Return the (x, y) coordinate for the center point of the cell that contains the specified text.  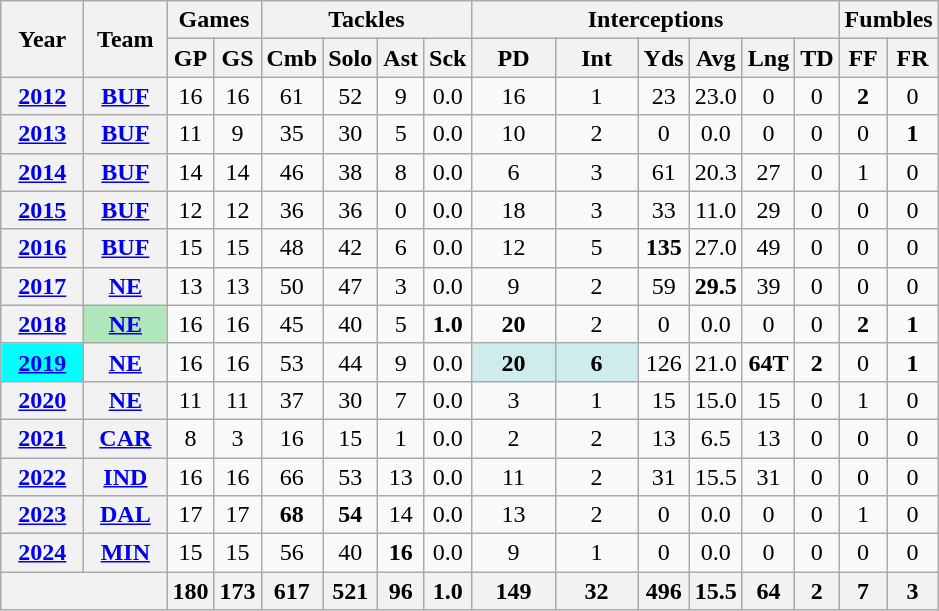
2020 (42, 400)
FR (912, 58)
2021 (42, 438)
521 (350, 591)
23.0 (716, 96)
64 (768, 591)
2023 (42, 515)
Int (596, 58)
49 (768, 248)
11.0 (716, 210)
Tackles (366, 20)
2024 (42, 553)
59 (664, 286)
617 (292, 591)
21.0 (716, 362)
29 (768, 210)
56 (292, 553)
Year (42, 39)
68 (292, 515)
2012 (42, 96)
2013 (42, 134)
DAL (126, 515)
Avg (716, 58)
27.0 (716, 248)
45 (292, 324)
32 (596, 591)
Sck (448, 58)
48 (292, 248)
Yds (664, 58)
2018 (42, 324)
50 (292, 286)
2017 (42, 286)
29.5 (716, 286)
6.5 (716, 438)
64T (768, 362)
37 (292, 400)
42 (350, 248)
Interceptions (656, 20)
54 (350, 515)
52 (350, 96)
CAR (126, 438)
23 (664, 96)
173 (238, 591)
GS (238, 58)
PD (514, 58)
Cmb (292, 58)
27 (768, 172)
496 (664, 591)
135 (664, 248)
Team (126, 39)
Solo (350, 58)
15.0 (716, 400)
10 (514, 134)
2015 (42, 210)
126 (664, 362)
IND (126, 477)
46 (292, 172)
35 (292, 134)
44 (350, 362)
2022 (42, 477)
33 (664, 210)
18 (514, 210)
2016 (42, 248)
38 (350, 172)
Lng (768, 58)
2019 (42, 362)
FF (863, 58)
149 (514, 591)
20.3 (716, 172)
GP (190, 58)
96 (401, 591)
Ast (401, 58)
180 (190, 591)
Fumbles (888, 20)
47 (350, 286)
MIN (126, 553)
Games (214, 20)
39 (768, 286)
2014 (42, 172)
66 (292, 477)
TD (817, 58)
